Pinpoint the cell where the given text exists, returning its [x, y] midpoint coordinate. 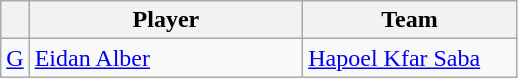
Player [166, 20]
Team [410, 20]
Eidan Alber [166, 58]
G [15, 58]
Hapoel Kfar Saba [410, 58]
